Identify which cell holds the provided text, then report its [X, Y] central coordinate. 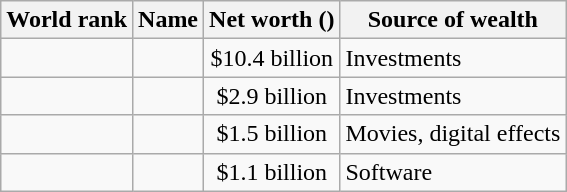
$1.1 billion [272, 172]
World rank [67, 20]
Software [453, 172]
Source of wealth [453, 20]
Name [168, 20]
Movies, digital effects [453, 134]
Net worth () [272, 20]
$10.4 billion [272, 58]
$2.9 billion [272, 96]
$1.5 billion [272, 134]
